Return the [x, y] coordinate for the center point of the cell that contains the specified text.  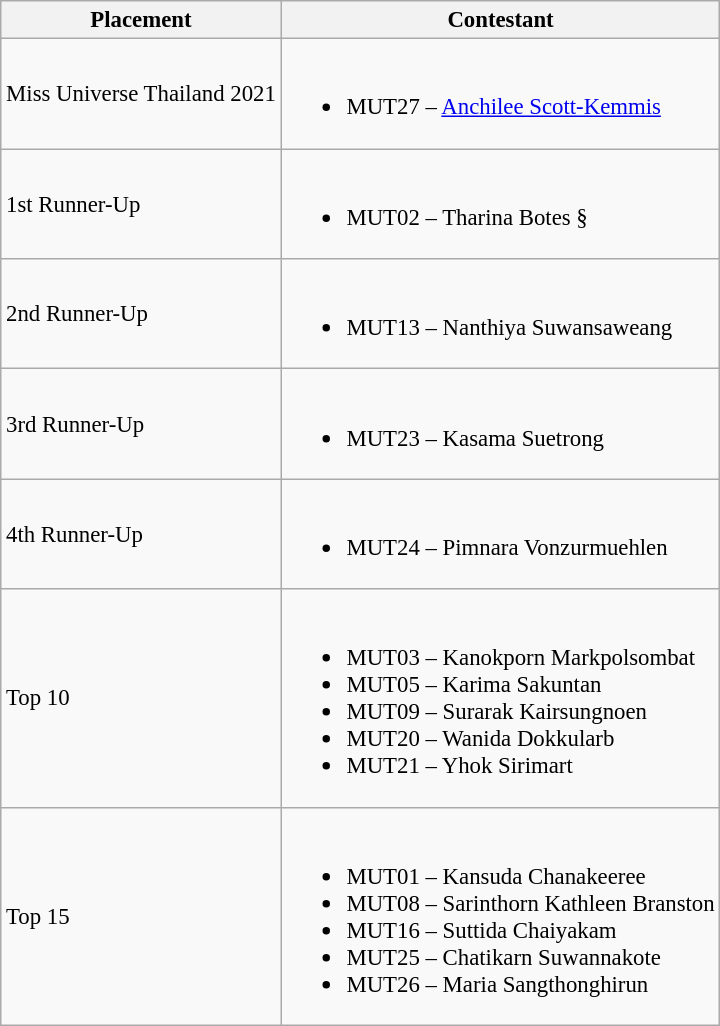
1st Runner-Up [141, 204]
MUT02 – Tharina Botes § [500, 204]
Miss Universe Thailand 2021 [141, 94]
Placement [141, 20]
3rd Runner-Up [141, 424]
MUT23 – Kasama Suetrong [500, 424]
4th Runner-Up [141, 534]
Top 15 [141, 916]
2nd Runner-Up [141, 314]
MUT13 – Nanthiya Suwansaweang [500, 314]
Contestant [500, 20]
MUT01 – Kansuda ChanakeereeMUT08 – Sarinthorn Kathleen BranstonMUT16 – Suttida ChaiyakamMUT25 – Chatikarn SuwannakoteMUT26 – Maria Sangthonghirun [500, 916]
MUT24 – Pimnara Vonzurmuehlen [500, 534]
MUT03 – Kanokporn MarkpolsombatMUT05 – Karima SakuntanMUT09 – Surarak KairsungnoenMUT20 – Wanida DokkularbMUT21 – Yhok Sirimart [500, 698]
MUT27 – Anchilee Scott-Kemmis [500, 94]
Top 10 [141, 698]
